Identify which cell holds the provided text, then report its (x, y) central coordinate. 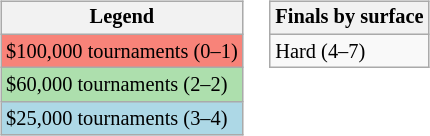
$100,000 tournaments (0–1) (122, 51)
Legend (122, 18)
$25,000 tournaments (3–4) (122, 119)
$60,000 tournaments (2–2) (122, 85)
Hard (4–7) (349, 51)
Finals by surface (349, 18)
